Scan for the cell matching the given text and deliver its (x, y) coordinate at center. 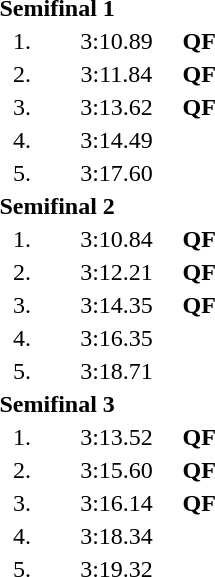
3:16.35 (116, 338)
3:12.21 (116, 272)
3:17.60 (116, 173)
3:10.89 (116, 41)
3:13.62 (116, 107)
3:14.35 (116, 305)
3:14.49 (116, 140)
3:15.60 (116, 470)
3:18.71 (116, 371)
3:13.52 (116, 437)
3:16.14 (116, 503)
3:11.84 (116, 74)
3:10.84 (116, 239)
3:18.34 (116, 536)
